Find where the given text appears and provide that cell's center as (X, Y) coordinate. 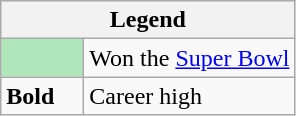
Won the Super Bowl (190, 58)
Career high (190, 96)
Bold (42, 96)
Legend (148, 20)
